Identify which cell holds the provided text, then report its [X, Y] central coordinate. 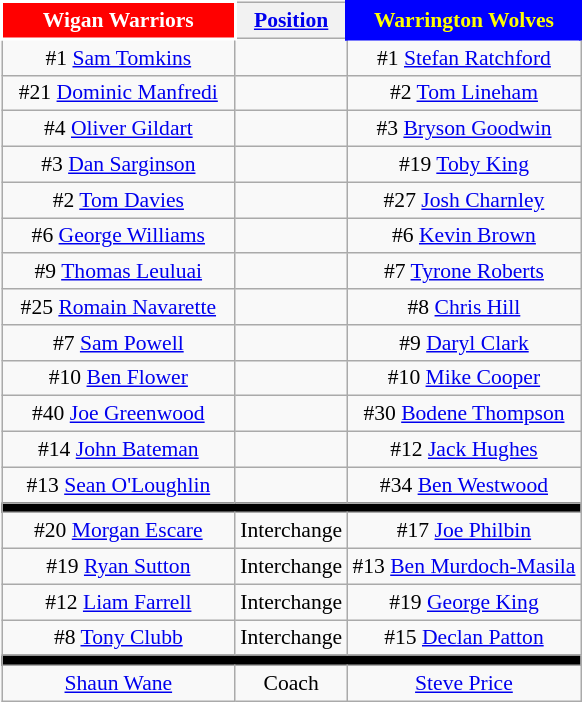
#2 Tom Davies [119, 200]
#27 Josh Charnley [464, 200]
#3 Dan Sarginson [119, 165]
#12 Liam Farrell [119, 602]
#19 Toby King [464, 165]
#15 Declan Patton [464, 638]
#6 George Williams [119, 236]
#4 Oliver Gildart [119, 129]
#10 Ben Flower [119, 378]
Shaun Wane [119, 684]
#25 Romain Navarette [119, 307]
#21 Dominic Manfredi [119, 93]
#12 Jack Hughes [464, 450]
#8 Tony Clubb [119, 638]
#13 Sean O'Loughlin [119, 485]
Wigan Warriors [119, 20]
#40 Joe Greenwood [119, 414]
#6 Kevin Brown [464, 236]
#30 Bodene Thompson [464, 414]
Position [291, 20]
#2 Tom Lineham [464, 93]
Warrington Wolves [464, 20]
#8 Chris Hill [464, 307]
#20 Morgan Escare [119, 531]
#17 Joe Philbin [464, 531]
Steve Price [464, 684]
#7 Tyrone Roberts [464, 272]
#10 Mike Cooper [464, 378]
#7 Sam Powell [119, 343]
Coach [291, 684]
#1 Stefan Ratchford [464, 57]
#9 Daryl Clark [464, 343]
#19 George King [464, 602]
#9 Thomas Leuluai [119, 272]
#19 Ryan Sutton [119, 567]
#14 John Bateman [119, 450]
#3 Bryson Goodwin [464, 129]
#13 Ben Murdoch-Masila [464, 567]
#34 Ben Westwood [464, 485]
#1 Sam Tomkins [119, 57]
